Determine the (X, Y) coordinate at the center of the cell enclosing the given text.  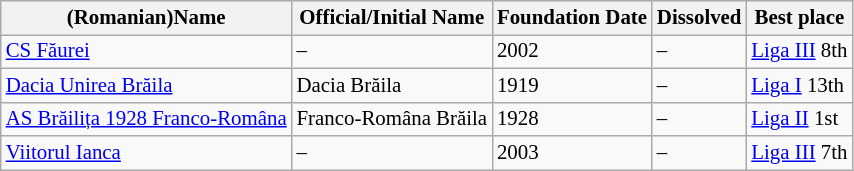
Viitorul Ianca (146, 153)
Dacia Unirea Brăila (146, 85)
Dissolved (699, 18)
Liga III 7th (799, 153)
CS Făurei (146, 51)
1919 (572, 85)
1928 (572, 119)
Liga II 1st (799, 119)
Liga I 13th (799, 85)
(Romanian)Name (146, 18)
Dacia Brăila (392, 85)
Foundation Date (572, 18)
Liga III 8th (799, 51)
Franco-Româna Brăila (392, 119)
AS Brăilița 1928 Franco-Româna (146, 119)
Best place (799, 18)
Official/Initial Name (392, 18)
2002 (572, 51)
2003 (572, 153)
